Identify which cell holds the provided text, then report its (X, Y) central coordinate. 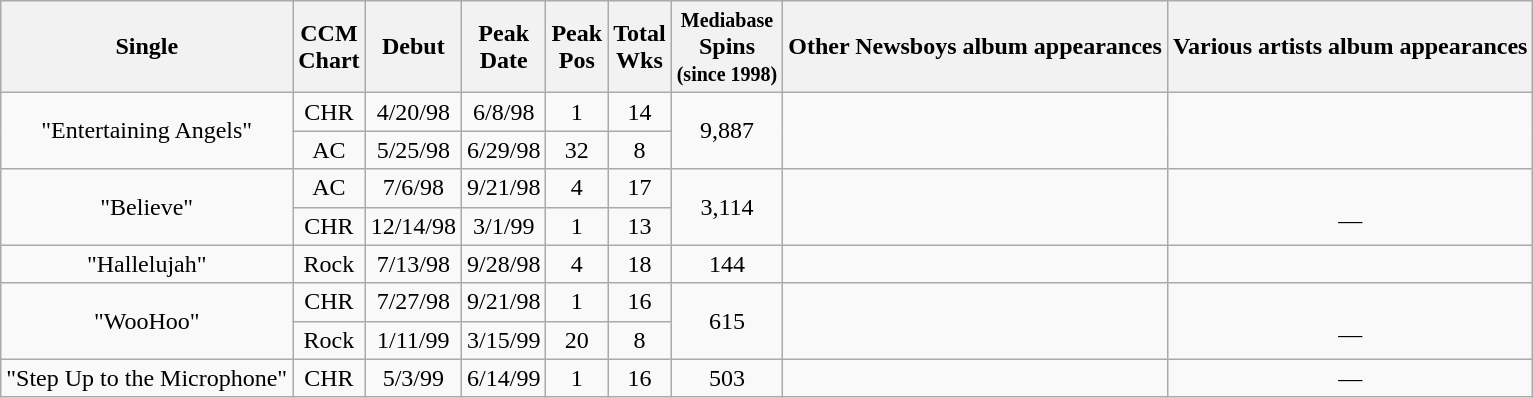
7/27/98 (413, 302)
PeakPos (577, 47)
12/14/98 (413, 226)
32 (577, 150)
3/1/99 (504, 226)
7/13/98 (413, 264)
6/14/99 (504, 378)
"Believe" (147, 207)
6/29/98 (504, 150)
9/28/98 (504, 264)
CCMChart (329, 47)
615 (727, 321)
"Hallelujah" (147, 264)
144 (727, 264)
9,887 (727, 131)
5/25/98 (413, 150)
4/20/98 (413, 112)
13 (640, 226)
7/6/98 (413, 188)
Other Newsboys album appearances (976, 47)
18 (640, 264)
5/3/99 (413, 378)
17 (640, 188)
"WooHoo" (147, 321)
14 (640, 112)
"Entertaining Angels" (147, 131)
6/8/98 (504, 112)
PeakDate (504, 47)
Various artists album appearances (1350, 47)
Debut (413, 47)
MediabaseSpins (since 1998) (727, 47)
1/11/99 (413, 340)
20 (577, 340)
Single (147, 47)
3/15/99 (504, 340)
3,114 (727, 207)
503 (727, 378)
TotalWks (640, 47)
"Step Up to the Microphone" (147, 378)
